Extract the [X, Y] coordinate from the center of the cell holding the provided text.  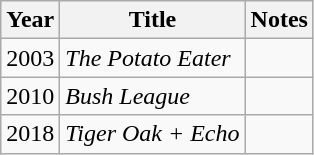
The Potato Eater [152, 58]
Bush League [152, 96]
Tiger Oak + Echo [152, 134]
Year [30, 20]
2018 [30, 134]
Title [152, 20]
2003 [30, 58]
2010 [30, 96]
Notes [279, 20]
